For the text-containing cell, return its midpoint in (X, Y) coordinate format. 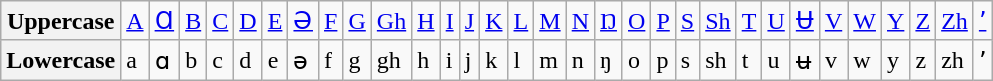
f (330, 60)
g (357, 60)
s (687, 60)
n (580, 60)
Uppercase (61, 21)
y (895, 60)
u (776, 60)
ŋ (609, 60)
t (749, 60)
K (494, 21)
F (330, 21)
o (636, 60)
i (450, 60)
gh (391, 60)
Zh (955, 21)
zh (955, 60)
A (135, 21)
N (580, 21)
P (663, 21)
l (521, 60)
Z (923, 21)
J (469, 21)
Ə (304, 21)
p (663, 60)
S (687, 21)
L (521, 21)
c (220, 60)
Ŋ (609, 21)
H (426, 21)
m (550, 60)
b (194, 60)
T (749, 21)
Sh (718, 21)
Lowercase (61, 60)
I (450, 21)
Y (895, 21)
C (220, 21)
a (135, 60)
Gh (391, 21)
U (776, 21)
W (865, 21)
Ɑ (164, 21)
z (923, 60)
G (357, 21)
V (833, 21)
ə (304, 60)
Ʉ (804, 21)
E (275, 21)
v (833, 60)
k (494, 60)
B (194, 21)
w (865, 60)
sh (718, 60)
M (550, 21)
h (426, 60)
O (636, 21)
ɑ (164, 60)
d (248, 60)
e (275, 60)
ʉ (804, 60)
j (469, 60)
D (248, 21)
